Provide the [X, Y] coordinate of the cell's center where the given text is located.  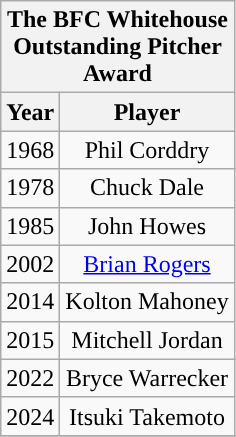
Year [30, 112]
Brian Rogers [147, 264]
Mitchell Jordan [147, 340]
John Howes [147, 226]
Player [147, 112]
Phil Corddry [147, 150]
The BFC Whitehouse Outstanding Pitcher Award [118, 47]
2024 [30, 416]
2014 [30, 302]
2015 [30, 340]
2022 [30, 378]
Bryce Warrecker [147, 378]
2002 [30, 264]
Chuck Dale [147, 188]
Kolton Mahoney [147, 302]
1978 [30, 188]
1968 [30, 150]
Itsuki Takemoto [147, 416]
1985 [30, 226]
